Capture the cell that displays the provided text and extract its [x, y] central coordinate. 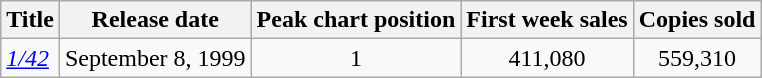
Title [30, 20]
Release date [155, 20]
Copies sold [697, 20]
First week sales [547, 20]
411,080 [547, 58]
559,310 [697, 58]
1 [356, 58]
September 8, 1999 [155, 58]
1/42 [30, 58]
Peak chart position [356, 20]
